Pinpoint the cell where the given text exists, returning its (x, y) midpoint coordinate. 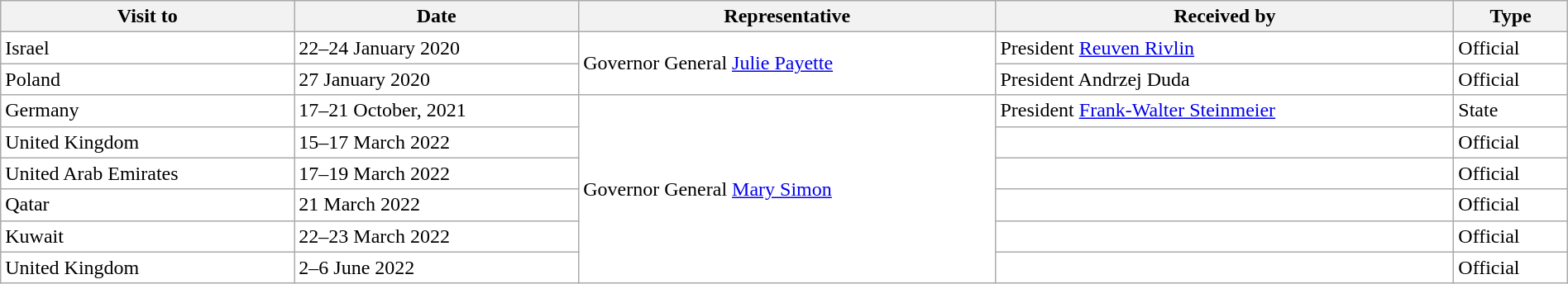
21 March 2022 (437, 205)
Governor General Mary Simon (787, 189)
Representative (787, 17)
15–17 March 2022 (437, 142)
President Andrzej Duda (1225, 79)
2–6 June 2022 (437, 267)
President Frank-Walter Steinmeier (1225, 111)
17–21 October, 2021 (437, 111)
United Arab Emirates (147, 173)
22–23 March 2022 (437, 236)
Governor General Julie Payette (787, 64)
Visit to (147, 17)
State (1510, 111)
President Reuven Rivlin (1225, 48)
Type (1510, 17)
22–24 January 2020 (437, 48)
Date (437, 17)
27 January 2020 (437, 79)
Kuwait (147, 236)
Received by (1225, 17)
Israel (147, 48)
Germany (147, 111)
Poland (147, 79)
17–19 March 2022 (437, 173)
Qatar (147, 205)
